From the cell containing the given text, extract its center point as (x, y) coordinate. 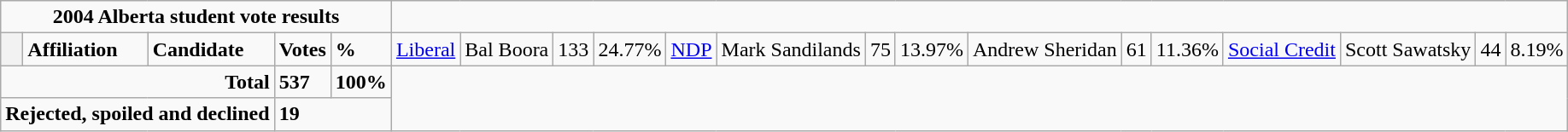
61 (1136, 49)
Votes (302, 49)
NDP (692, 49)
11.36% (1187, 49)
2004 Alberta student vote results (196, 17)
Total (137, 82)
% (360, 49)
44 (1491, 49)
133 (574, 49)
13.97% (931, 49)
Rejected, spoiled and declined (137, 114)
19 (333, 114)
Bal Boora (507, 49)
8.19% (1537, 49)
Affiliation (85, 49)
Social Credit (1281, 49)
Candidate (211, 49)
Andrew Sheridan (1045, 49)
100% (360, 82)
24.77% (630, 49)
Scott Sawatsky (1407, 49)
Liberal (425, 49)
75 (880, 49)
Mark Sandilands (791, 49)
537 (302, 82)
